Determine the (X, Y) coordinate at the center of the cell enclosing the given text.  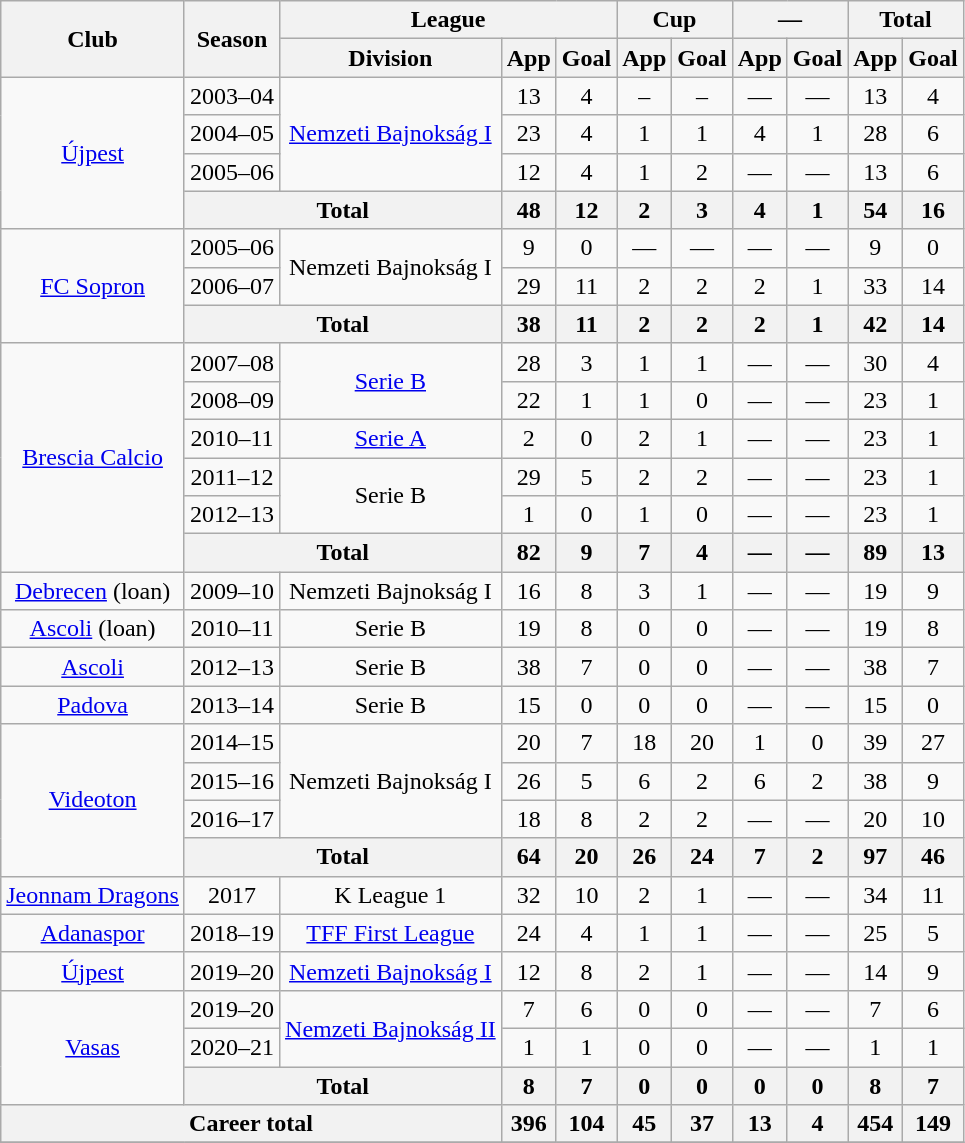
54 (876, 210)
97 (876, 857)
42 (876, 324)
25 (876, 933)
2011–12 (232, 477)
Padova (93, 705)
22 (528, 400)
34 (876, 895)
2004–05 (232, 134)
2017 (232, 895)
Club (93, 39)
2003–04 (232, 96)
2007–08 (232, 362)
Serie A (391, 438)
64 (528, 857)
FC Sopron (93, 286)
K League 1 (391, 895)
Ascoli (loan) (93, 629)
37 (702, 1124)
Ascoli (93, 667)
27 (933, 743)
TFF First League (391, 933)
2014–15 (232, 743)
2020–21 (232, 1047)
89 (876, 553)
Division (391, 58)
39 (876, 743)
2006–07 (232, 286)
32 (528, 895)
Debrecen (loan) (93, 591)
Nemzeti Bajnokság II (391, 1028)
2018–19 (232, 933)
Jeonnam Dragons (93, 895)
Season (232, 39)
Videoton (93, 800)
396 (528, 1124)
Vasas (93, 1047)
149 (933, 1124)
2015–16 (232, 781)
Cup (675, 20)
82 (528, 553)
2013–14 (232, 705)
454 (876, 1124)
2009–10 (232, 591)
Brescia Calcio (93, 457)
2016–17 (232, 819)
33 (876, 286)
League (448, 20)
30 (876, 362)
46 (933, 857)
104 (586, 1124)
Career total (251, 1124)
45 (644, 1124)
2008–09 (232, 400)
48 (528, 210)
Adanaspor (93, 933)
